Output the (X, Y) coordinate of the center of the cell containing the given text.  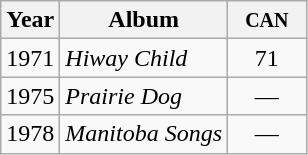
71 (268, 58)
1971 (30, 58)
Album (144, 20)
1978 (30, 134)
Year (30, 20)
CAN (268, 20)
Hiway Child (144, 58)
1975 (30, 96)
Prairie Dog (144, 96)
Manitoba Songs (144, 134)
